Provide the [x, y] coordinate of the cell's center where the given text is located.  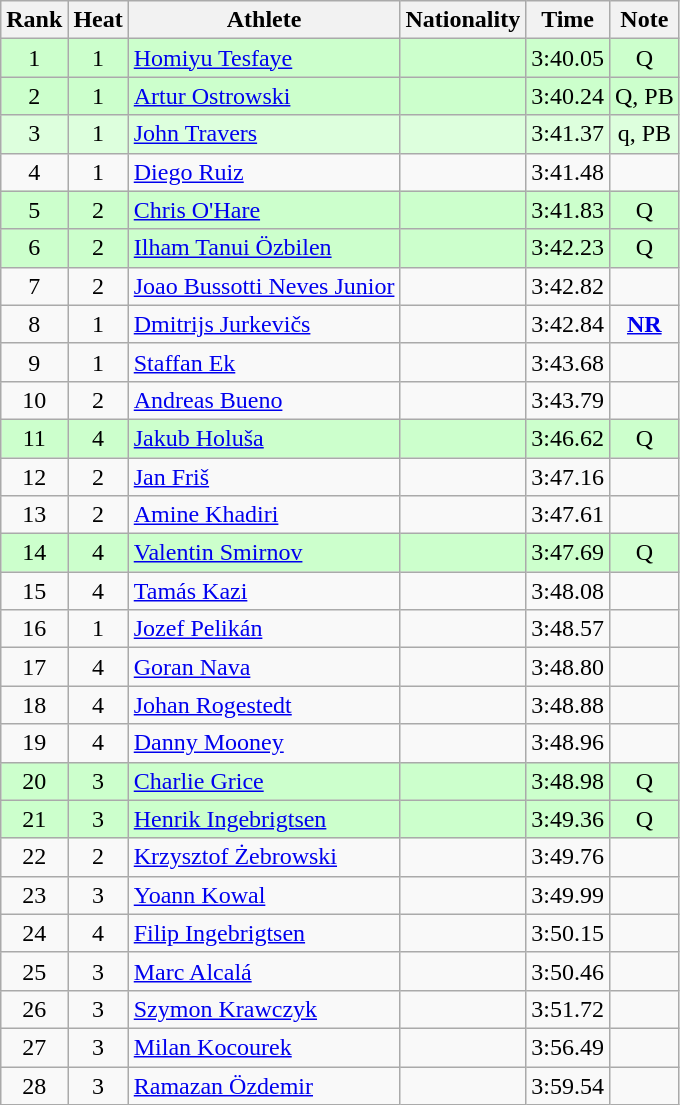
3:47.16 [568, 477]
3:51.72 [568, 1009]
Joao Bussotti Neves Junior [264, 286]
3:40.24 [568, 96]
Chris O'Hare [264, 210]
26 [34, 1009]
16 [34, 629]
3:50.15 [568, 933]
Jozef Pelikán [264, 629]
Andreas Bueno [264, 400]
13 [34, 515]
17 [34, 667]
q, PB [644, 134]
3:49.76 [568, 857]
3:42.82 [568, 286]
Johan Rogestedt [264, 705]
3:43.68 [568, 362]
Charlie Grice [264, 781]
Note [644, 20]
3:48.08 [568, 591]
3:48.96 [568, 743]
10 [34, 400]
Henrik Ingebrigtsen [264, 819]
Yoann Kowal [264, 895]
3:43.79 [568, 400]
Danny Mooney [264, 743]
Time [568, 20]
25 [34, 971]
Szymon Krawczyk [264, 1009]
Milan Kocourek [264, 1047]
22 [34, 857]
15 [34, 591]
Diego Ruiz [264, 172]
Athlete [264, 20]
3:59.54 [568, 1085]
Ilham Tanui Özbilen [264, 248]
18 [34, 705]
Tamás Kazi [264, 591]
Staffan Ek [264, 362]
Krzysztof Żebrowski [264, 857]
28 [34, 1085]
6 [34, 248]
Valentin Smirnov [264, 553]
12 [34, 477]
Nationality [463, 20]
9 [34, 362]
3:56.49 [568, 1047]
Homiyu Tesfaye [264, 58]
3:47.61 [568, 515]
NR [644, 324]
3:48.98 [568, 781]
3:48.88 [568, 705]
Marc Alcalá [264, 971]
3:42.84 [568, 324]
3:49.36 [568, 819]
27 [34, 1047]
3:40.05 [568, 58]
3:46.62 [568, 438]
14 [34, 553]
7 [34, 286]
Artur Ostrowski [264, 96]
Dmitrijs Jurkevičs [264, 324]
Jan Friš [264, 477]
3:48.57 [568, 629]
3:41.48 [568, 172]
3:42.23 [568, 248]
Amine Khadiri [264, 515]
19 [34, 743]
3:47.69 [568, 553]
Ramazan Özdemir [264, 1085]
Rank [34, 20]
24 [34, 933]
8 [34, 324]
Jakub Holuša [264, 438]
21 [34, 819]
Heat [98, 20]
23 [34, 895]
3:41.37 [568, 134]
11 [34, 438]
3:49.99 [568, 895]
5 [34, 210]
Goran Nava [264, 667]
3:48.80 [568, 667]
Filip Ingebrigtsen [264, 933]
Q, PB [644, 96]
3:50.46 [568, 971]
John Travers [264, 134]
20 [34, 781]
3:41.83 [568, 210]
